Capture the cell that displays the provided text and extract its (X, Y) central coordinate. 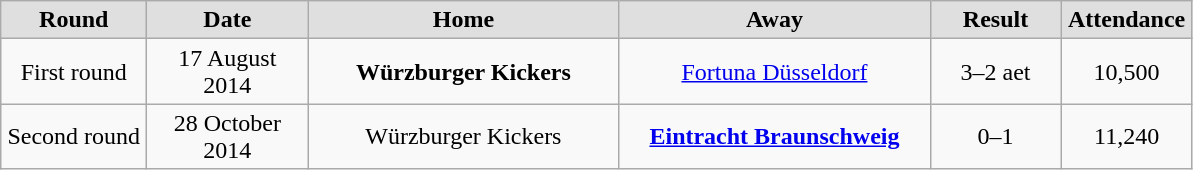
10,500 (1126, 72)
28 October 2014 (228, 136)
Second round (74, 136)
Away (774, 20)
Round (74, 20)
Date (228, 20)
11,240 (1126, 136)
Fortuna Düsseldorf (774, 72)
17 August 2014 (228, 72)
Result (996, 20)
Attendance (1126, 20)
Home (464, 20)
First round (74, 72)
0–1 (996, 136)
Eintracht Braunschweig (774, 136)
3–2 aet (996, 72)
